Search for the cell housing the specified text and yield its (X, Y) center coordinate. 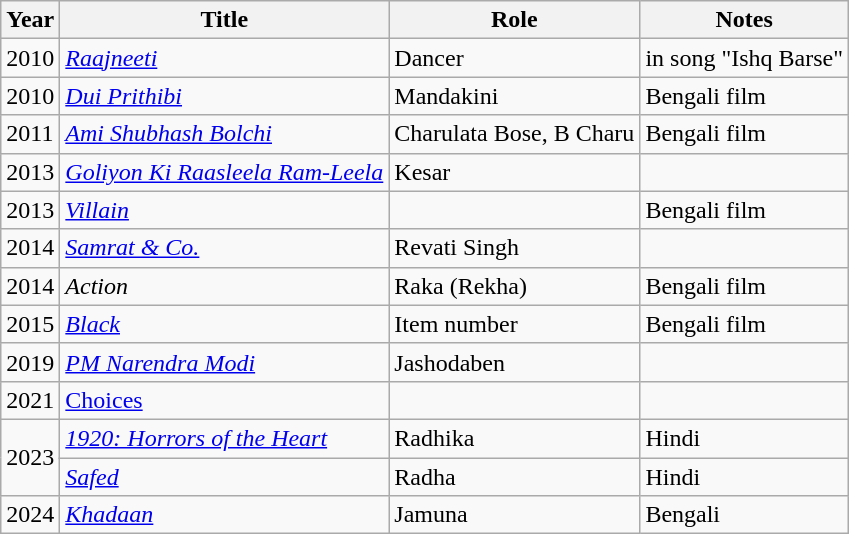
2023 (30, 457)
Safed (224, 477)
Notes (744, 20)
Samrat & Co. (224, 248)
Radhika (514, 438)
Role (514, 20)
Black (224, 324)
in song "Ishq Barse" (744, 58)
Jashodaben (514, 362)
Title (224, 20)
Raajneeti (224, 58)
PM Narendra Modi (224, 362)
2021 (30, 400)
Dancer (514, 58)
Dui Prithibi (224, 96)
Ami Shubhash Bolchi (224, 134)
2019 (30, 362)
Item number (514, 324)
Charulata Bose, B Charu (514, 134)
Action (224, 286)
2015 (30, 324)
Kesar (514, 172)
Bengali (744, 515)
Goliyon Ki Raasleela Ram-Leela (224, 172)
Villain (224, 210)
Khadaan (224, 515)
Year (30, 20)
Revati Singh (514, 248)
1920: Horrors of the Heart (224, 438)
Choices (224, 400)
2011 (30, 134)
Radha (514, 477)
Raka (Rekha) (514, 286)
Mandakini (514, 96)
Jamuna (514, 515)
2024 (30, 515)
